Find where the given text appears and provide that cell's center as [X, Y] coordinate. 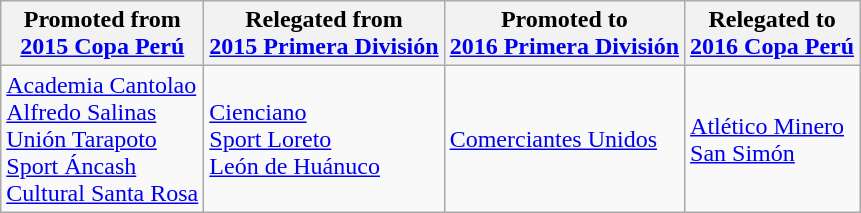
Atlético Minero San Simón [772, 139]
Comerciantes Unidos [564, 139]
Relegated from2015 Primera División [324, 34]
Cienciano Sport Loreto León de Huánuco [324, 139]
Promoted to2016 Primera División [564, 34]
Relegated to2016 Copa Perú [772, 34]
Promoted from2015 Copa Perú [102, 34]
Academia Cantolao Alfredo Salinas Unión Tarapoto Sport Áncash Cultural Santa Rosa [102, 139]
